Search for the cell housing the specified text and yield its [x, y] center coordinate. 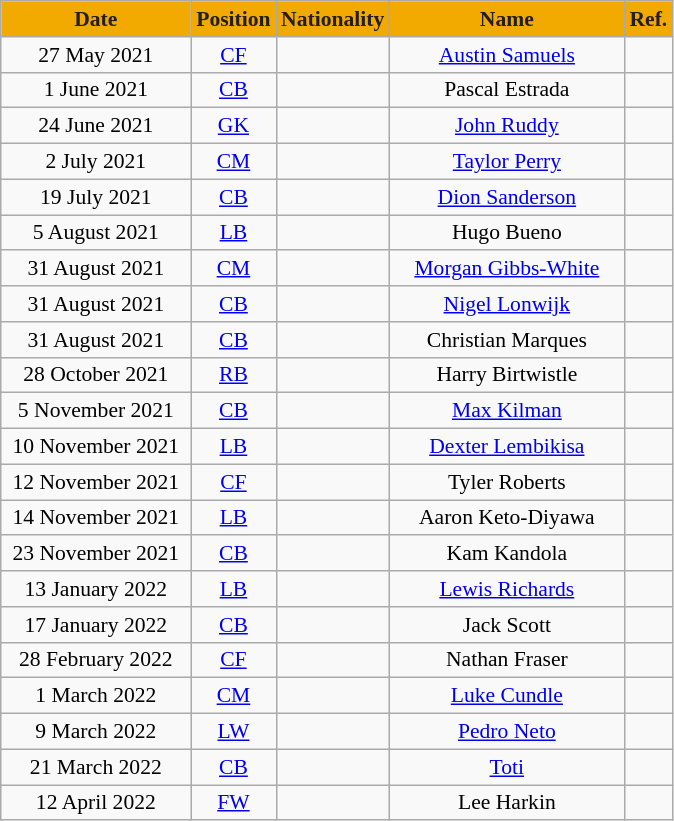
27 May 2021 [96, 55]
Lee Harkin [506, 803]
Pedro Neto [506, 732]
John Ruddy [506, 126]
9 March 2022 [96, 732]
28 October 2021 [96, 375]
RB [234, 375]
GK [234, 126]
Jack Scott [506, 625]
Dexter Lembikisa [506, 447]
5 November 2021 [96, 411]
19 July 2021 [96, 197]
28 February 2022 [96, 660]
Lewis Richards [506, 589]
Ref. [648, 19]
Christian Marques [506, 340]
12 April 2022 [96, 803]
21 March 2022 [96, 767]
Morgan Gibbs-White [506, 269]
Harry Birtwistle [506, 375]
1 March 2022 [96, 696]
Kam Kandola [506, 554]
Austin Samuels [506, 55]
Tyler Roberts [506, 482]
Toti [506, 767]
Position [234, 19]
Pascal Estrada [506, 90]
Nigel Lonwijk [506, 304]
Luke Cundle [506, 696]
1 June 2021 [96, 90]
13 January 2022 [96, 589]
Date [96, 19]
Dion Sanderson [506, 197]
10 November 2021 [96, 447]
23 November 2021 [96, 554]
Nathan Fraser [506, 660]
5 August 2021 [96, 233]
14 November 2021 [96, 518]
FW [234, 803]
2 July 2021 [96, 162]
Aaron Keto-Diyawa [506, 518]
17 January 2022 [96, 625]
Taylor Perry [506, 162]
LW [234, 732]
Name [506, 19]
24 June 2021 [96, 126]
Nationality [332, 19]
Max Kilman [506, 411]
12 November 2021 [96, 482]
Hugo Bueno [506, 233]
